Return the (x, y) coordinate for the center point of the cell that contains the specified text.  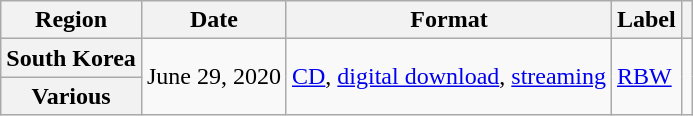
CD, digital download, streaming (448, 77)
RBW (646, 77)
June 29, 2020 (214, 77)
Label (646, 20)
Region (72, 20)
South Korea (72, 58)
Various (72, 96)
Format (448, 20)
Date (214, 20)
